Determine the (x, y) coordinate at the center of the cell enclosing the given text.  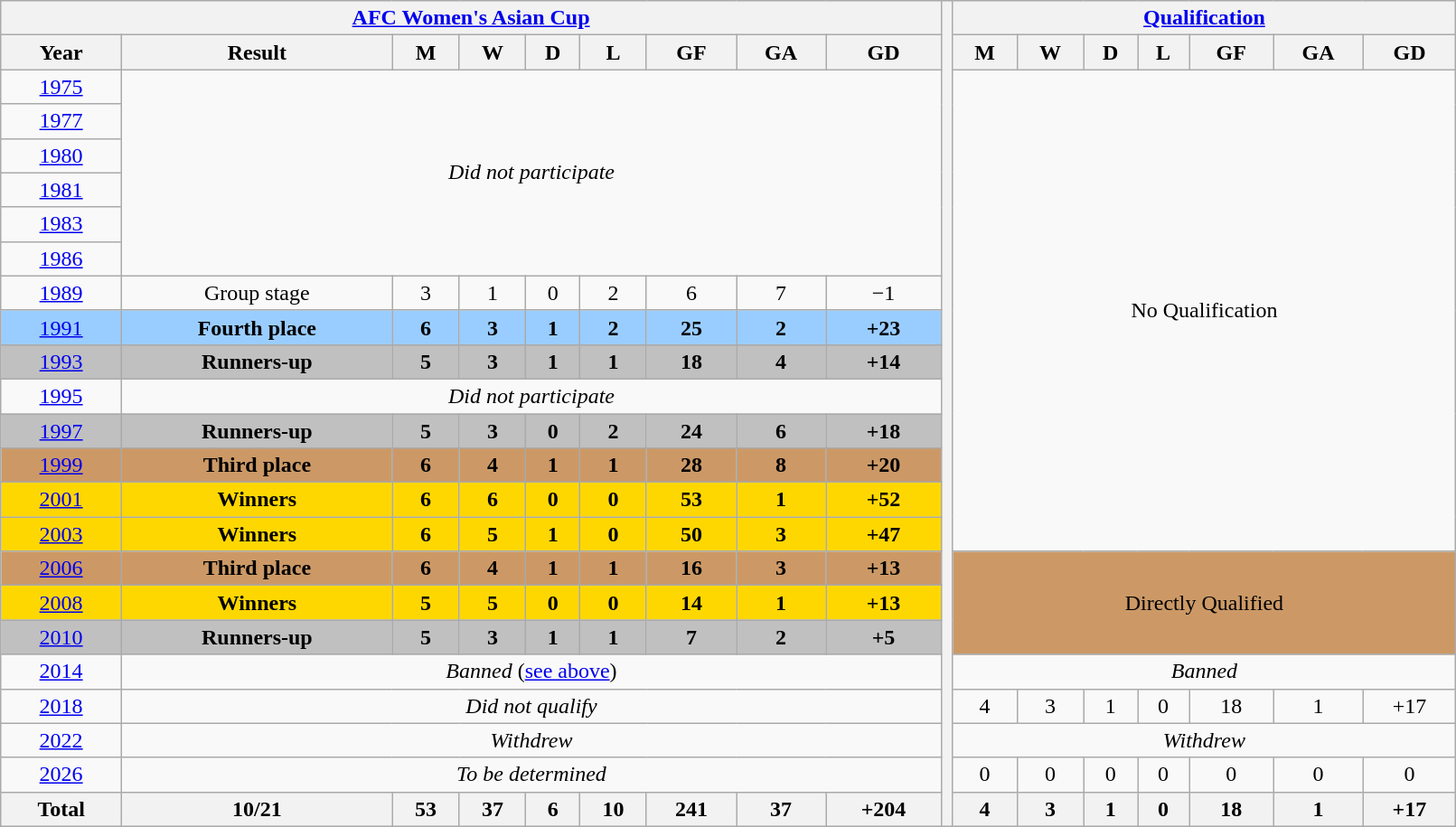
+14 (884, 362)
28 (690, 465)
2008 (61, 603)
1995 (61, 396)
Total (61, 809)
1999 (61, 465)
1991 (61, 327)
2010 (61, 637)
No Qualification (1204, 311)
1993 (61, 362)
50 (690, 534)
1989 (61, 293)
Result (258, 52)
16 (690, 569)
2003 (61, 534)
241 (690, 809)
1981 (61, 190)
Directly Qualified (1204, 603)
Qualification (1204, 18)
+204 (884, 809)
+52 (884, 500)
+5 (884, 637)
1980 (61, 155)
+47 (884, 534)
8 (781, 465)
1997 (61, 431)
+20 (884, 465)
14 (690, 603)
+18 (884, 431)
2014 (61, 672)
2018 (61, 706)
Fourth place (258, 327)
1986 (61, 258)
−1 (884, 293)
Banned (1204, 672)
AFC Women's Asian Cup (472, 18)
24 (690, 431)
Banned (see above) (531, 672)
1983 (61, 224)
To be determined (531, 775)
Year (61, 52)
2006 (61, 569)
2001 (61, 500)
25 (690, 327)
Group stage (258, 293)
Did not qualify (531, 706)
10 (614, 809)
+23 (884, 327)
1977 (61, 121)
2026 (61, 775)
1975 (61, 87)
10/21 (258, 809)
2022 (61, 740)
